Return [x, y] of the center of cell containing provided text 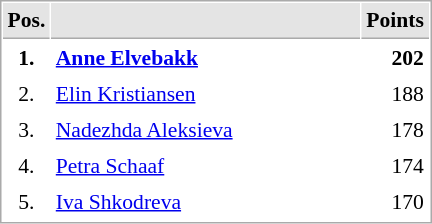
170 [396, 201]
3. [26, 129]
2. [26, 93]
188 [396, 93]
202 [396, 57]
4. [26, 165]
5. [26, 201]
Anne Elvebakk [206, 57]
174 [396, 165]
Pos. [26, 21]
Nadezhda Aleksieva [206, 129]
Points [396, 21]
178 [396, 129]
Iva Shkodreva [206, 201]
Petra Schaaf [206, 165]
1. [26, 57]
Elin Kristiansen [206, 93]
